Scan for the cell matching the given text and deliver its (X, Y) coordinate at center. 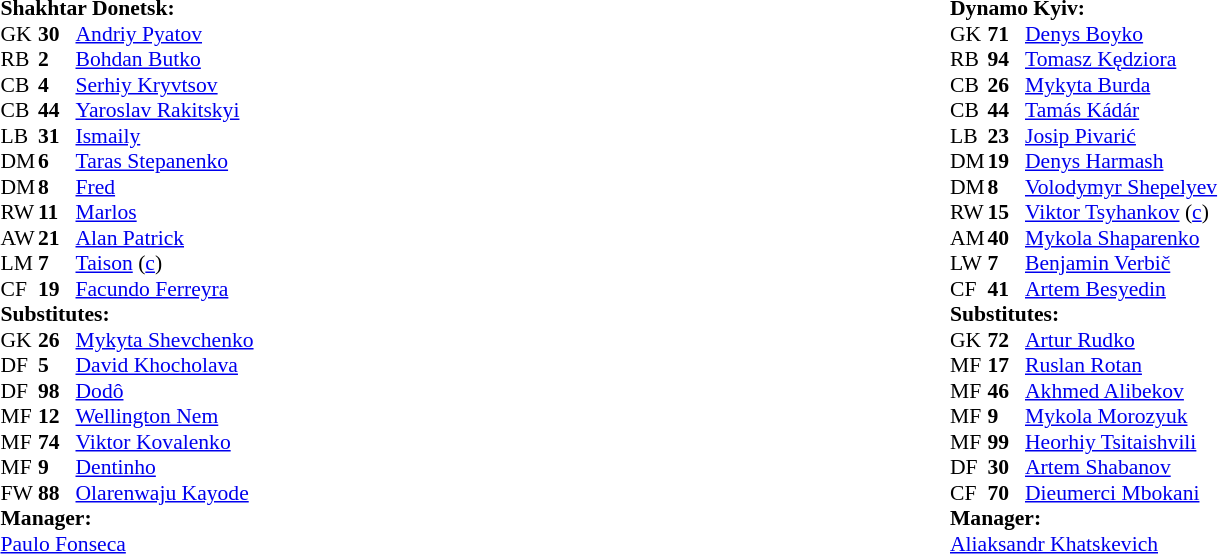
11 (57, 213)
Wellington Nem (165, 417)
Mykyta Burda (1121, 85)
5 (57, 365)
Mykola Morozyuk (1121, 417)
Artem Shabanov (1121, 467)
Dodô (165, 391)
94 (1007, 59)
Taras Stepanenko (165, 161)
4 (57, 85)
6 (57, 161)
Mykyta Shevchenko (165, 340)
Denys Harmash (1121, 161)
15 (1007, 213)
Tomasz Kędziora (1121, 59)
Taison (c) (165, 263)
74 (57, 442)
98 (57, 391)
Mykola Shaparenko (1121, 238)
AW (19, 238)
71 (1007, 34)
41 (1007, 289)
Bohdan Butko (165, 59)
Ismaily (165, 136)
40 (1007, 238)
Benjamin Verbič (1121, 263)
Josip Pivarić (1121, 136)
Denys Boyko (1121, 34)
88 (57, 493)
Artem Besyedin (1121, 289)
Fred (165, 187)
21 (57, 238)
72 (1007, 340)
Tamás Kádár (1121, 111)
Andriy Pyatov (165, 34)
12 (57, 417)
Artur Rudko (1121, 340)
46 (1007, 391)
LM (19, 263)
2 (57, 59)
Dieumerci Mbokani (1121, 493)
Volodymyr Shepelyev (1121, 187)
23 (1007, 136)
Marlos (165, 213)
Ruslan Rotan (1121, 365)
LW (969, 263)
17 (1007, 365)
Heorhiy Tsitaishvili (1121, 442)
Viktor Kovalenko (165, 442)
Viktor Tsyhankov (c) (1121, 213)
Alan Patrick (165, 238)
Serhiy Kryvtsov (165, 85)
Dentinho (165, 467)
Olarenwaju Kayode (165, 493)
Facundo Ferreyra (165, 289)
FW (19, 493)
Yaroslav Rakitskyi (165, 111)
AM (969, 238)
David Khocholava (165, 365)
70 (1007, 493)
Akhmed Alibekov (1121, 391)
99 (1007, 442)
31 (57, 136)
